Locate the cell with the specified text and output its (x, y) center coordinate. 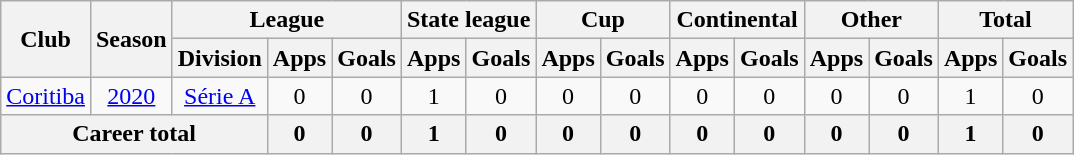
2020 (131, 96)
Division (220, 58)
Continental (737, 20)
Season (131, 39)
Cup (603, 20)
Coritiba (46, 96)
State league (468, 20)
Other (871, 20)
Série A (220, 96)
League (286, 20)
Career total (134, 134)
Total (1005, 20)
Club (46, 39)
